Scan for the cell matching the given text and deliver its (X, Y) coordinate at center. 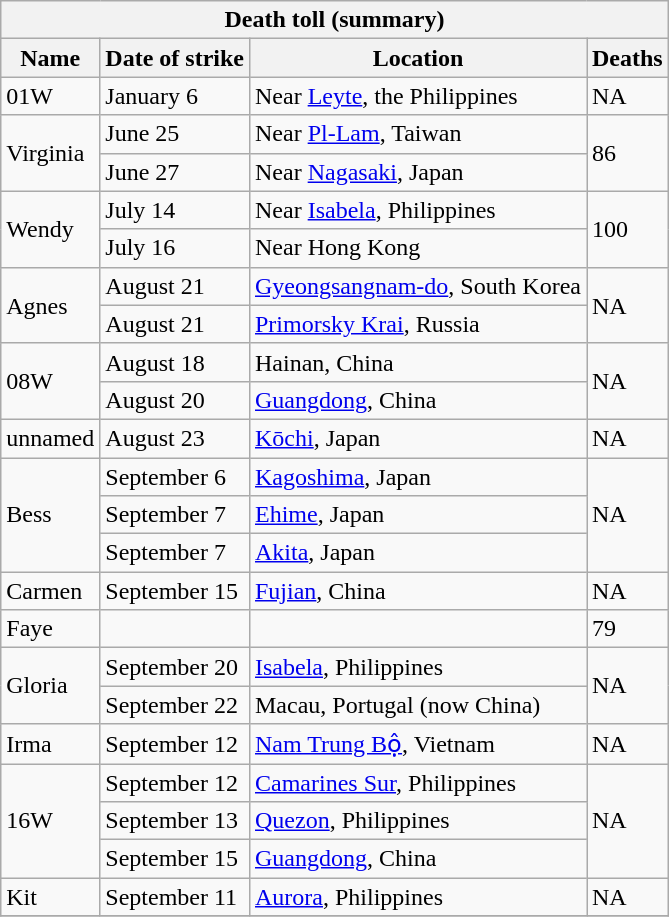
Irma (50, 744)
September 22 (175, 705)
June 27 (175, 172)
September 11 (175, 897)
Camarines Sur, Philippines (418, 783)
Macau, Portugal (now China) (418, 705)
Gyeongsangnam-do, South Korea (418, 286)
Near Nagasaki, Japan (418, 172)
August 20 (175, 400)
Near Hong Kong (418, 248)
Aurora, Philippines (418, 897)
Deaths (627, 58)
Name (50, 58)
Location (418, 58)
Death toll (summary) (334, 20)
August 23 (175, 438)
86 (627, 153)
Primorsky Krai, Russia (418, 324)
100 (627, 229)
Kit (50, 897)
September 6 (175, 477)
June 25 (175, 134)
Ehime, Japan (418, 515)
Faye (50, 629)
Isabela, Philippines (418, 667)
Wendy (50, 229)
Near Isabela, Philippines (418, 210)
July 16 (175, 248)
Bess (50, 515)
08W (50, 381)
July 14 (175, 210)
unnamed (50, 438)
Akita, Japan (418, 553)
16W (50, 821)
79 (627, 629)
Nam Trung Bộ, Vietnam (418, 744)
01W (50, 96)
Carmen (50, 591)
Fujian, China (418, 591)
Near Pl-Lam, Taiwan (418, 134)
Virginia (50, 153)
August 18 (175, 362)
Date of strike (175, 58)
Agnes (50, 305)
Quezon, Philippines (418, 821)
Gloria (50, 686)
Hainan, China (418, 362)
Near Leyte, the Philippines (418, 96)
September 20 (175, 667)
Kagoshima, Japan (418, 477)
Kōchi, Japan (418, 438)
January 6 (175, 96)
September 13 (175, 821)
